Locate the cell with the specified text and output its [X, Y] center coordinate. 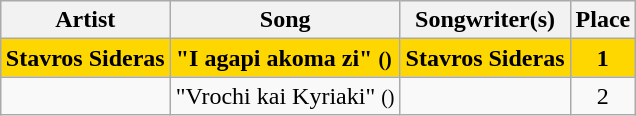
2 [603, 96]
"I agapi akoma zi" () [285, 58]
1 [603, 58]
Place [603, 20]
"Vrochi kai Kyriaki" () [285, 96]
Artist [85, 20]
Songwriter(s) [485, 20]
Song [285, 20]
